Pinpoint the cell where the given text exists, returning its [X, Y] midpoint coordinate. 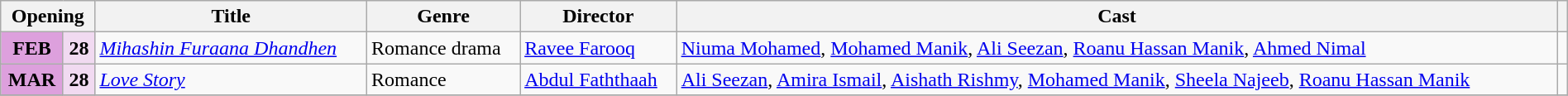
Romance [443, 79]
Niuma Mohamed, Mohamed Manik, Ali Seezan, Roanu Hassan Manik, Ahmed Nimal [1116, 48]
Title [232, 17]
Cast [1116, 17]
Ravee Farooq [599, 48]
Genre [443, 17]
Mihashin Furaana Dhandhen [232, 48]
Ali Seezan, Amira Ismail, Aishath Rishmy, Mohamed Manik, Sheela Najeeb, Roanu Hassan Manik [1116, 79]
Romance drama [443, 48]
Abdul Faththaah [599, 79]
MAR [31, 79]
Opening [48, 17]
Love Story [232, 79]
Director [599, 17]
FEB [31, 48]
